Return [x, y] of the center of cell containing provided text 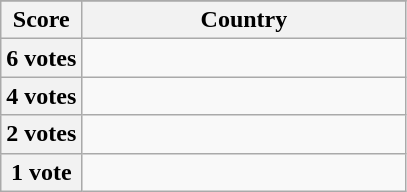
4 votes [42, 96]
Country [244, 20]
Score [42, 20]
1 vote [42, 172]
6 votes [42, 58]
2 votes [42, 134]
